Search for the cell housing the specified text and yield its (x, y) center coordinate. 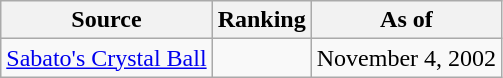
Source (106, 20)
As of (406, 20)
Ranking (262, 20)
November 4, 2002 (406, 58)
Sabato's Crystal Ball (106, 58)
